Identify which cell holds the provided text, then report its [X, Y] central coordinate. 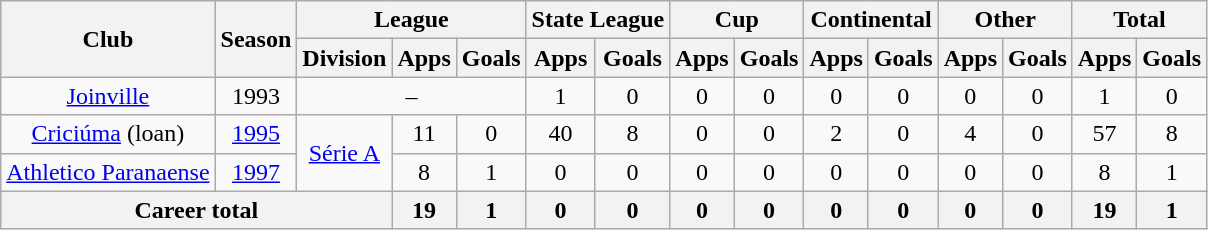
– [412, 96]
Career total [196, 210]
League [412, 20]
Série A [344, 153]
Criciúma (loan) [108, 134]
1997 [256, 172]
1995 [256, 134]
Cup [737, 20]
Season [256, 39]
Club [108, 39]
Joinville [108, 96]
Other [1005, 20]
State League [598, 20]
40 [560, 134]
57 [1104, 134]
1993 [256, 96]
Athletico Paranaense [108, 172]
4 [970, 134]
2 [836, 134]
11 [424, 134]
Total [1139, 20]
Division [344, 58]
Continental [871, 20]
